Find where the given text appears and provide that cell's center as [X, Y] coordinate. 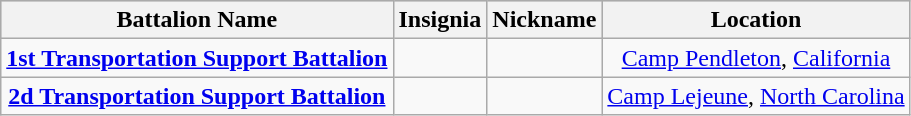
Insignia [440, 20]
2d Transportation Support Battalion [197, 96]
Camp Pendleton, California [756, 58]
Battalion Name [197, 20]
Nickname [544, 20]
Location [756, 20]
Camp Lejeune, North Carolina [756, 96]
1st Transportation Support Battalion [197, 58]
